Output the (x, y) coordinate of the center of the cell containing the given text.  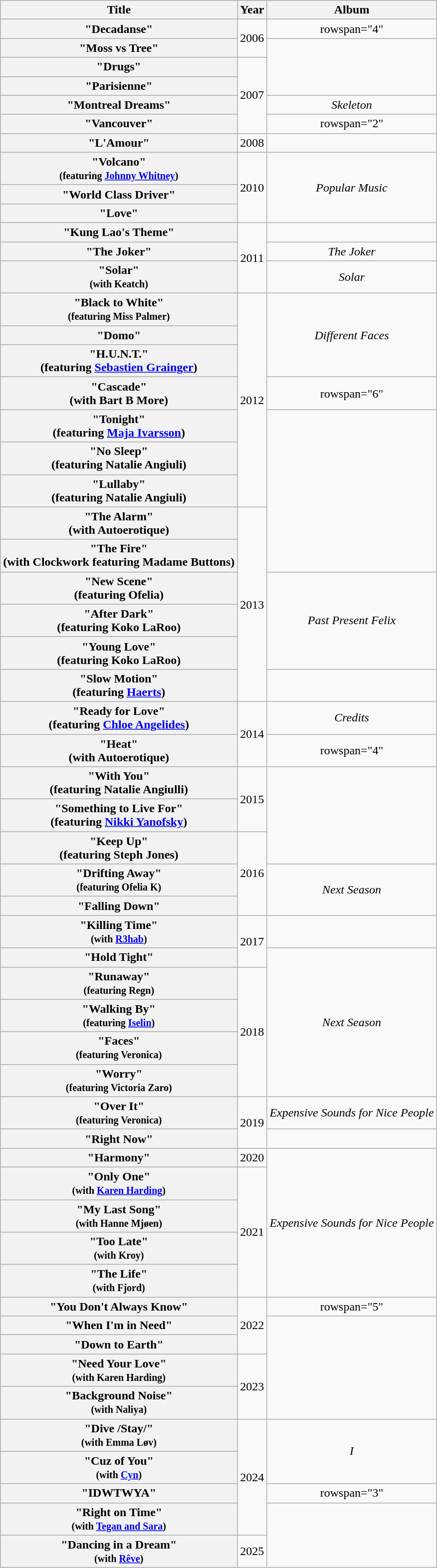
"The Fire"(with Clockwork featuring Madame Buttons) (119, 556)
"Tonight"(featuring Maja Ivarsson) (119, 426)
2012 (252, 400)
"New Scene"(featuring Ofelia) (119, 588)
2021 (252, 1232)
"Right Now" (119, 1138)
2011 (252, 257)
"Domo" (119, 335)
rowspan="5" (352, 1307)
rowspan="6" (352, 393)
2022 (252, 1326)
"When I'm in Need" (119, 1326)
"Runaway"(featuring Regn) (119, 983)
"Worry"(featuring Victoria Zaro) (119, 1081)
2016 (252, 874)
"Cuz of You"(with Cyn) (119, 1468)
2015 (252, 799)
"Solar"(with Keatch) (119, 277)
Year (252, 10)
"Cascade"(with Bart B More) (119, 393)
"Decadanse" (119, 29)
"Falling Down" (119, 906)
"Drugs" (119, 67)
"Dive /Stay/"(with Emma Løv) (119, 1435)
"After Dark"(featuring Koko LaRoo) (119, 621)
"Hold Tight" (119, 957)
"Only One"(with Karen Harding) (119, 1183)
2007 (252, 95)
Title (119, 10)
"Black to White"(featuring Miss Palmer) (119, 309)
"The Alarm"(with Autoerotique) (119, 523)
The Joker (352, 251)
"Kung Lao's Theme" (119, 232)
2019 (252, 1122)
"Keep Up"(featuring Steph Jones) (119, 848)
"You Don't Always Know" (119, 1307)
"H.U.N.T."(featuring Sebastien Grainger) (119, 361)
I (352, 1451)
Different Faces (352, 335)
"Something to Live For"(featuring Nikki Yanofsky) (119, 815)
"Parisienne" (119, 86)
"No Sleep"(featuring Natalie Angiuli) (119, 458)
"My Last Song"(with Hanne Mjøen) (119, 1215)
2014 (252, 734)
"Vancouver" (119, 124)
"Faces"(featuring Veronica) (119, 1048)
"Over It"(featuring Veronica) (119, 1113)
rowspan="2" (352, 124)
"Slow Motion"(featuring Haerts) (119, 685)
"The Life"(with Fjord) (119, 1281)
Popular Music (352, 188)
2025 (252, 1552)
"Down to Earth" (119, 1344)
2023 (252, 1386)
"Harmony" (119, 1157)
"Killing Time"(with R3hab) (119, 932)
2024 (252, 1477)
"With You"(featuring Natalie Angiulli) (119, 783)
rowspan="3" (352, 1493)
Past Present Felix (352, 621)
"Too Late"(with Kroy) (119, 1248)
"Moss vs Tree" (119, 48)
"Ready for Love"(featuring Chloe Angelides) (119, 717)
Credits (352, 717)
"L'Amour" (119, 143)
2018 (252, 1032)
"Lullaby"(featuring Natalie Angiuli) (119, 491)
"The Joker" (119, 251)
Skeleton (352, 105)
2008 (252, 143)
"IDWTWYA" (119, 1493)
"Montreal Dreams" (119, 105)
"Heat"(with Autoerotique) (119, 750)
"Drifting Away"(featuring Ofelia K) (119, 880)
2017 (252, 941)
"Right on Time"(with Tegan and Sara) (119, 1519)
"World Class Driver" (119, 194)
2006 (252, 38)
"Young Love"(featuring Koko LaRoo) (119, 653)
Album (352, 10)
"Need Your Love"(with Karen Harding) (119, 1370)
"Love" (119, 213)
2010 (252, 188)
"Dancing in a Dream"(with Rêve) (119, 1552)
"Walking By"(featuring Iselin) (119, 1016)
Solar (352, 277)
"Background Noise"(with Naliya) (119, 1403)
2020 (252, 1157)
"Volcano"(featuring Johnny Whitney) (119, 169)
2013 (252, 604)
